Return the [X, Y] coordinate for the center point of the cell that contains the specified text.  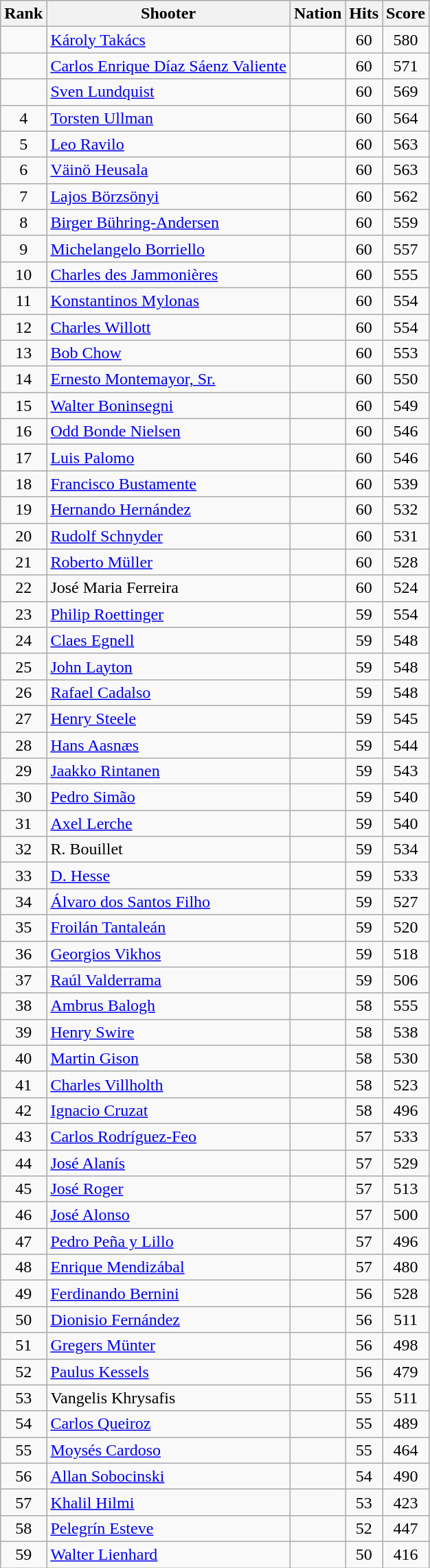
José Roger [169, 1189]
Froilán Tantaleán [169, 928]
544 [406, 745]
Henry Swire [169, 1032]
44 [23, 1163]
Walter Boninsegni [169, 406]
17 [23, 458]
Pedro Peña y Lillo [169, 1241]
464 [406, 1450]
Carlos Enrique Díaz Sáenz Valiente [169, 66]
Paulus Kessels [169, 1372]
29 [23, 771]
49 [23, 1294]
Georgios Vikhos [169, 954]
7 [23, 196]
9 [23, 248]
571 [406, 66]
11 [23, 301]
10 [23, 274]
Roberto Müller [169, 562]
Lajos Börzsönyi [169, 196]
33 [23, 876]
Hits [364, 14]
539 [406, 484]
423 [406, 1502]
Moysés Cardoso [169, 1450]
43 [23, 1136]
37 [23, 980]
Allan Sobocinski [169, 1476]
Nation [317, 14]
562 [406, 196]
Rafael Cadalso [169, 692]
R. Bouillet [169, 850]
Birger Bühring-Andersen [169, 222]
25 [23, 666]
Odd Bonde Nielsen [169, 432]
40 [23, 1058]
Shooter [169, 14]
Henry Steele [169, 718]
18 [23, 484]
Martin Gison [169, 1058]
Philip Roettinger [169, 614]
Gregers Münter [169, 1346]
14 [23, 379]
489 [406, 1424]
520 [406, 928]
Michelangelo Borriello [169, 248]
550 [406, 379]
Raúl Valderrama [169, 980]
416 [406, 1554]
24 [23, 640]
Claes Egnell [169, 640]
6 [23, 170]
524 [406, 588]
545 [406, 718]
4 [23, 118]
38 [23, 1006]
518 [406, 954]
Bob Chow [169, 353]
D. Hesse [169, 876]
Konstantinos Mylonas [169, 301]
27 [23, 718]
16 [23, 432]
Károly Takács [169, 40]
Rank [23, 14]
529 [406, 1163]
500 [406, 1215]
Hans Aasnæs [169, 745]
20 [23, 536]
John Layton [169, 666]
45 [23, 1189]
8 [23, 222]
Walter Lienhard [169, 1554]
42 [23, 1110]
543 [406, 771]
559 [406, 222]
Sven Lundquist [169, 92]
35 [23, 928]
Carlos Rodríguez-Feo [169, 1136]
34 [23, 902]
490 [406, 1476]
Axel Lerche [169, 823]
480 [406, 1267]
Dionisio Fernández [169, 1320]
513 [406, 1189]
5 [23, 144]
Väinö Heusala [169, 170]
31 [23, 823]
Ignacio Cruzat [169, 1110]
51 [23, 1346]
46 [23, 1215]
Álvaro dos Santos Filho [169, 902]
Ferdinando Bernini [169, 1294]
549 [406, 406]
15 [23, 406]
41 [23, 1084]
28 [23, 745]
José Maria Ferreira [169, 588]
Francisco Bustamente [169, 484]
534 [406, 850]
Enrique Mendizábal [169, 1267]
39 [23, 1032]
Leo Ravilo [169, 144]
José Alanís [169, 1163]
531 [406, 536]
Rudolf Schnyder [169, 536]
Ernesto Montemayor, Sr. [169, 379]
Torsten Ullman [169, 118]
48 [23, 1267]
13 [23, 353]
Jaakko Rintanen [169, 771]
Pelegrín Esteve [169, 1528]
557 [406, 248]
30 [23, 797]
523 [406, 1084]
Charles Willott [169, 327]
Vangelis Khrysafis [169, 1398]
22 [23, 588]
527 [406, 902]
23 [23, 614]
19 [23, 510]
479 [406, 1372]
36 [23, 954]
Pedro Simão [169, 797]
32 [23, 850]
Ambrus Balogh [169, 1006]
47 [23, 1241]
26 [23, 692]
553 [406, 353]
Score [406, 14]
447 [406, 1528]
564 [406, 118]
580 [406, 40]
Charles Villholth [169, 1084]
Hernando Hernández [169, 510]
506 [406, 980]
José Alonso [169, 1215]
21 [23, 562]
Charles des Jammonières [169, 274]
498 [406, 1346]
530 [406, 1058]
569 [406, 92]
Luis Palomo [169, 458]
Carlos Queiroz [169, 1424]
Khalil Hilmi [169, 1502]
12 [23, 327]
532 [406, 510]
538 [406, 1032]
